Locate the cell with the specified text and output its (x, y) center coordinate. 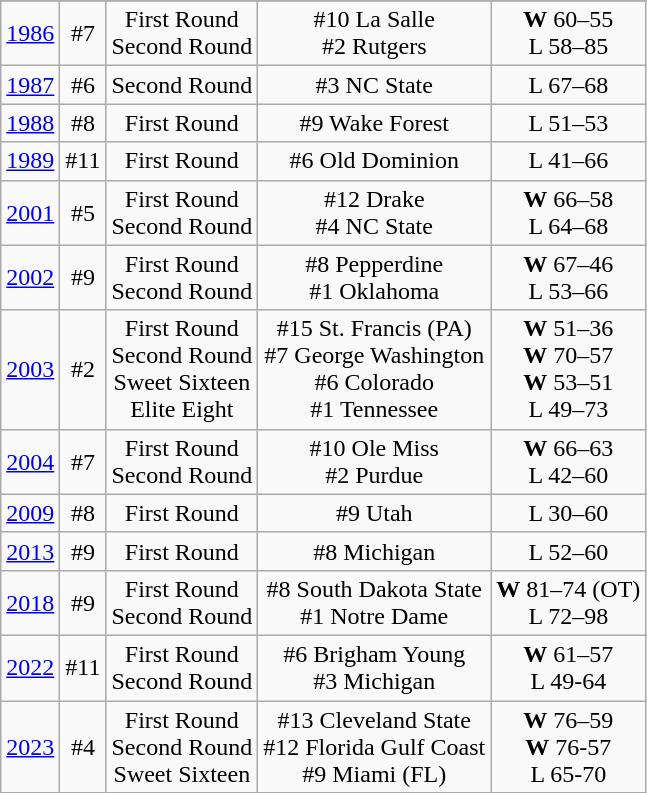
#4 (83, 746)
#8 South Dakota State#1 Notre Dame (374, 602)
#9 Wake Forest (374, 123)
W 51–36W 70–57W 53–51L 49–73 (568, 370)
#6 (83, 85)
W 66–63L 42–60 (568, 462)
#6 Brigham Young#3 Michigan (374, 668)
2022 (30, 668)
#5 (83, 212)
#8 Pepperdine#1 Oklahoma (374, 278)
2002 (30, 278)
#10 Ole Miss#2 Purdue (374, 462)
1987 (30, 85)
#15 St. Francis (PA)#7 George Washington#6 Colorado#1 Tennessee (374, 370)
2009 (30, 513)
#9 Utah (374, 513)
W 66–58L 64–68 (568, 212)
W 60–55L 58–85 (568, 34)
#3 NC State (374, 85)
First RoundSecond RoundSweet Sixteen (182, 746)
1988 (30, 123)
#12 Drake#4 NC State (374, 212)
W 61–57 L 49-64 (568, 668)
2001 (30, 212)
L 52–60 (568, 551)
L 30–60 (568, 513)
2018 (30, 602)
W 76–59 W 76-57L 65-70 (568, 746)
Second Round (182, 85)
#13 Cleveland State#12 Florida Gulf Coast#9 Miami (FL) (374, 746)
L 41–66 (568, 161)
#8 Michigan (374, 551)
#6 Old Dominion (374, 161)
#2 (83, 370)
1986 (30, 34)
2023 (30, 746)
2004 (30, 462)
W 67–46L 53–66 (568, 278)
1989 (30, 161)
W 81–74 (OT)L 72–98 (568, 602)
First RoundSecond RoundSweet SixteenElite Eight (182, 370)
2003 (30, 370)
L 51–53 (568, 123)
2013 (30, 551)
L 67–68 (568, 85)
#10 La Salle#2 Rutgers (374, 34)
